For the text-containing cell, return its midpoint in [x, y] coordinate format. 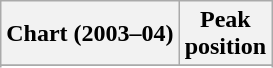
Chart (2003–04) [90, 34]
Peak position [225, 34]
